Identify which cell holds the provided text, then report its [X, Y] central coordinate. 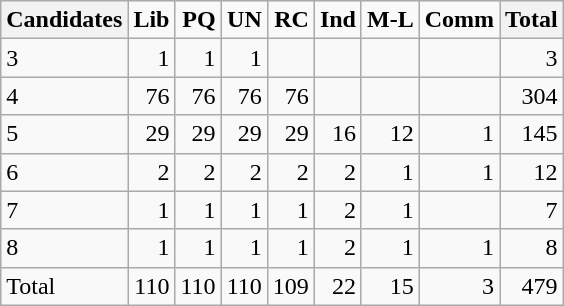
15 [390, 286]
16 [338, 134]
UN [244, 20]
109 [290, 286]
Ind [338, 20]
479 [532, 286]
Comm [459, 20]
145 [532, 134]
Candidates [64, 20]
M-L [390, 20]
22 [338, 286]
5 [64, 134]
PQ [198, 20]
4 [64, 96]
RC [290, 20]
Lib [152, 20]
304 [532, 96]
6 [64, 172]
